Return [X, Y] of the center of cell containing provided text 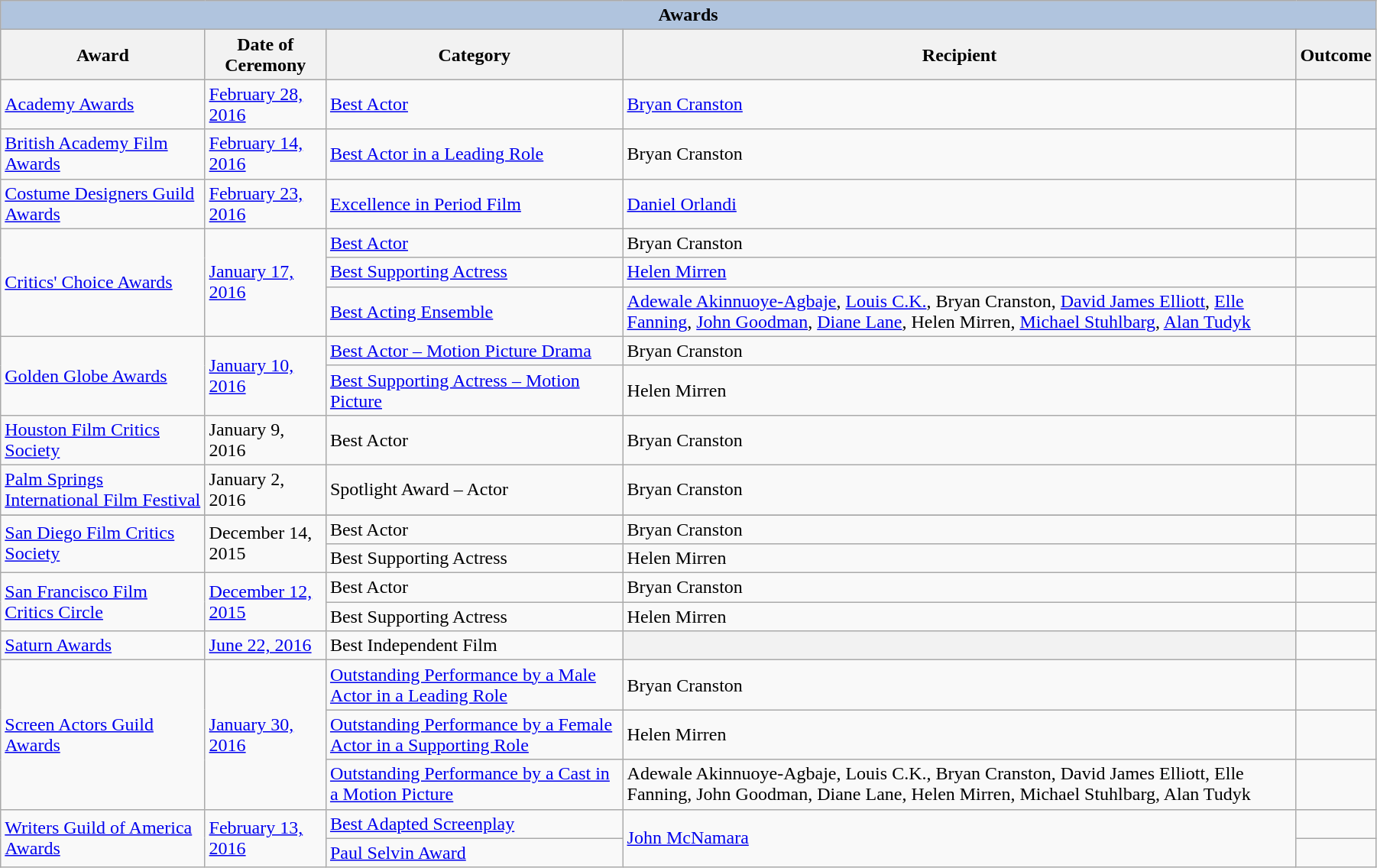
Houston Film Critics Society [102, 440]
Academy Awards [102, 104]
Best Actor in a Leading Role [474, 154]
Best Acting Ensemble [474, 312]
February 28, 2016 [265, 104]
Best Actor – Motion Picture Drama [474, 351]
June 22, 2016 [265, 646]
Excellence in Period Film [474, 203]
Date of Ceremony [265, 55]
January 10, 2016 [265, 376]
January 30, 2016 [265, 735]
Golden Globe Awards [102, 376]
February 23, 2016 [265, 203]
Costume Designers Guild Awards [102, 203]
Outstanding Performance by a Female Actor in a Supporting Role [474, 735]
Spotlight Award – Actor [474, 489]
San Francisco Film Critics Circle [102, 602]
Outstanding Performance by a Cast in a Motion Picture [474, 784]
Recipient [960, 55]
Awards [688, 15]
February 13, 2016 [265, 838]
British Academy Film Awards [102, 154]
Outstanding Performance by a Male Actor in a Leading Role [474, 685]
Outcome [1336, 55]
December 12, 2015 [265, 602]
John McNamara [960, 838]
Critics' Choice Awards [102, 283]
Screen Actors Guild Awards [102, 735]
San Diego Film Critics Society [102, 544]
Saturn Awards [102, 646]
Paul Selvin Award [474, 853]
Category [474, 55]
January 17, 2016 [265, 283]
January 9, 2016 [265, 440]
December 14, 2015 [265, 544]
Writers Guild of America Awards [102, 838]
Best Independent Film [474, 646]
Award [102, 55]
Best Adapted Screenplay [474, 824]
February 14, 2016 [265, 154]
Daniel Orlandi [960, 203]
January 2, 2016 [265, 489]
Best Supporting Actress – Motion Picture [474, 390]
Palm Springs International Film Festival [102, 489]
